From the cell containing the given text, extract its center point as (X, Y) coordinate. 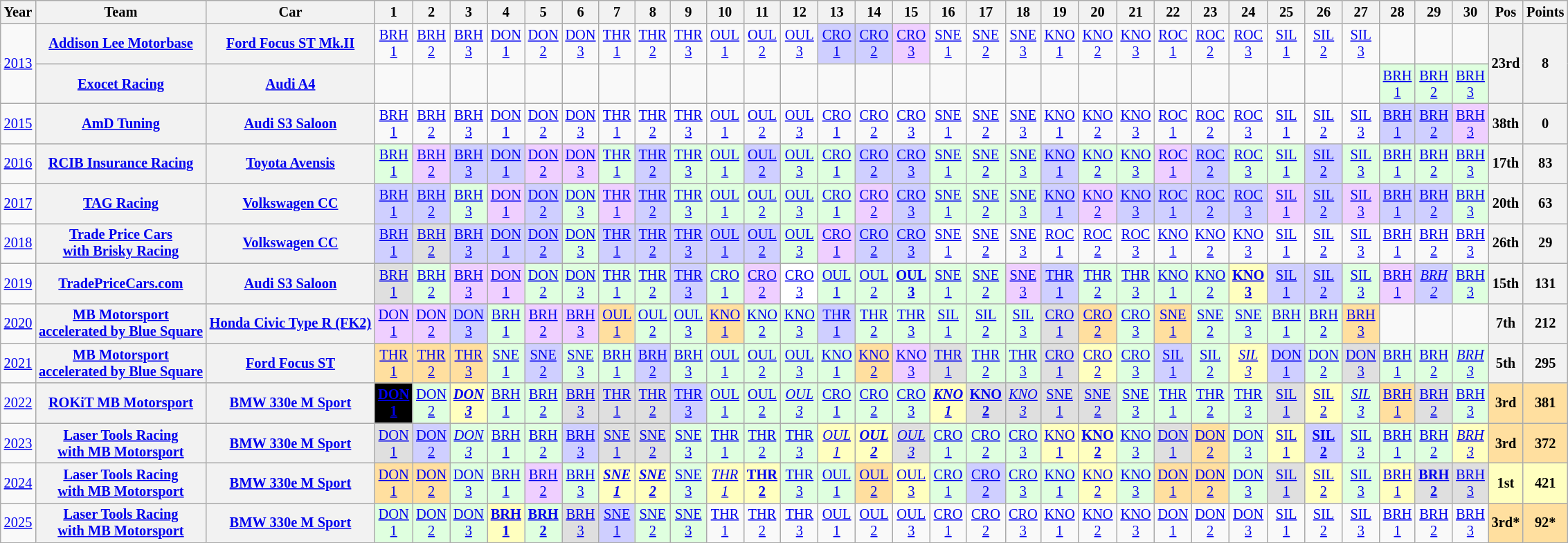
TAG Racing (120, 204)
131 (1545, 283)
2013 (18, 64)
2023 (18, 443)
Audi A4 (291, 84)
16 (948, 12)
381 (1545, 403)
2 (431, 12)
2016 (18, 163)
2020 (18, 323)
28 (1398, 12)
1st (1506, 483)
Pos (1506, 12)
3rd* (1506, 523)
23rd (1506, 64)
Toyota Avensis (291, 163)
5 (543, 12)
92* (1545, 523)
0 (1545, 123)
Car (291, 12)
25 (1286, 12)
10 (725, 12)
63 (1545, 204)
30 (1470, 12)
11 (762, 12)
2015 (18, 123)
23 (1210, 12)
ROKiT MB Motorsport (120, 403)
2025 (18, 523)
20 (1097, 12)
13 (837, 12)
22 (1173, 12)
Year (18, 12)
17 (986, 12)
AmD Tuning (120, 123)
295 (1545, 363)
2017 (18, 204)
2021 (18, 363)
Team (120, 12)
3 (469, 12)
1 (393, 12)
12 (800, 12)
9 (689, 12)
372 (1545, 443)
6 (581, 12)
Honda Civic Type R (FK2) (291, 323)
Points (1545, 12)
27 (1361, 12)
TradePriceCars.com (120, 283)
24 (1248, 12)
2024 (18, 483)
7th (1506, 323)
Trade Price Carswith Brisky Racing (120, 243)
20th (1506, 204)
2022 (18, 403)
19 (1060, 12)
17th (1506, 163)
4 (506, 12)
26 (1324, 12)
5th (1506, 363)
Ford Focus ST Mk.II (291, 44)
15th (1506, 283)
21 (1136, 12)
2019 (18, 283)
18 (1023, 12)
421 (1545, 483)
RCIB Insurance Racing (120, 163)
83 (1545, 163)
Addison Lee Motorbase (120, 44)
26th (1506, 243)
2018 (18, 243)
15 (911, 12)
Ford Focus ST (291, 363)
7 (617, 12)
212 (1545, 323)
38th (1506, 123)
14 (874, 12)
Exocet Racing (120, 84)
